Capture the cell that displays the provided text and extract its (X, Y) central coordinate. 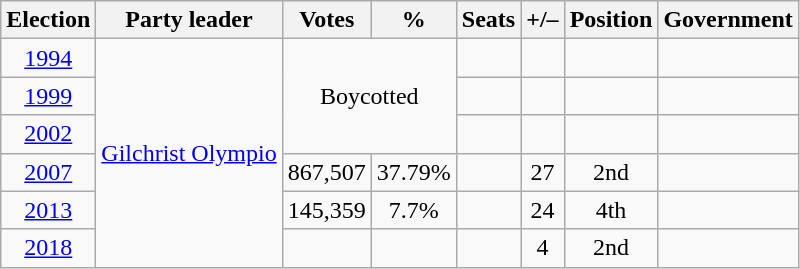
Seats (488, 20)
37.79% (414, 172)
867,507 (326, 172)
2002 (48, 134)
Votes (326, 20)
Government (728, 20)
Boycotted (369, 96)
1999 (48, 96)
Election (48, 20)
Gilchrist Olympio (189, 153)
4 (542, 248)
% (414, 20)
1994 (48, 58)
4th (611, 210)
+/– (542, 20)
2007 (48, 172)
145,359 (326, 210)
2013 (48, 210)
Party leader (189, 20)
Position (611, 20)
24 (542, 210)
7.7% (414, 210)
27 (542, 172)
2018 (48, 248)
